From the cell containing the given text, extract its center point as (X, Y) coordinate. 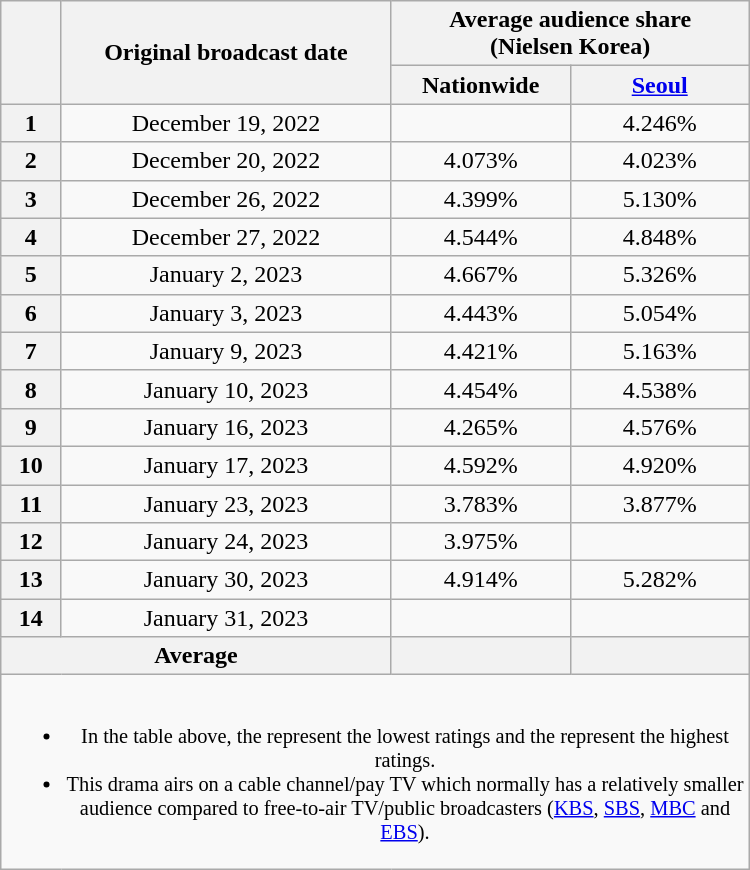
14 (31, 618)
5.282% (660, 580)
4.576% (660, 427)
7 (31, 351)
5.054% (660, 313)
10 (31, 465)
December 19, 2022 (226, 123)
4.667% (480, 275)
6 (31, 313)
December 27, 2022 (226, 237)
December 20, 2022 (226, 161)
January 2, 2023 (226, 275)
4.399% (480, 199)
5.326% (660, 275)
January 23, 2023 (226, 503)
Average audience share(Nielsen Korea) (570, 34)
4.443% (480, 313)
8 (31, 389)
2 (31, 161)
January 30, 2023 (226, 580)
Average (196, 656)
4.421% (480, 351)
December 26, 2022 (226, 199)
4.246% (660, 123)
3 (31, 199)
4.538% (660, 389)
9 (31, 427)
January 31, 2023 (226, 618)
Nationwide (480, 85)
3.877% (660, 503)
1 (31, 123)
13 (31, 580)
January 24, 2023 (226, 542)
4.023% (660, 161)
January 17, 2023 (226, 465)
5.163% (660, 351)
January 10, 2023 (226, 389)
3.783% (480, 503)
January 9, 2023 (226, 351)
4.544% (480, 237)
4.454% (480, 389)
4.848% (660, 237)
4.265% (480, 427)
11 (31, 503)
4.592% (480, 465)
5.130% (660, 199)
Original broadcast date (226, 52)
4.914% (480, 580)
3.975% (480, 542)
January 16, 2023 (226, 427)
January 3, 2023 (226, 313)
12 (31, 542)
4 (31, 237)
Seoul (660, 85)
5 (31, 275)
4.073% (480, 161)
4.920% (660, 465)
